Output the [x, y] coordinate of the center of the cell containing the given text.  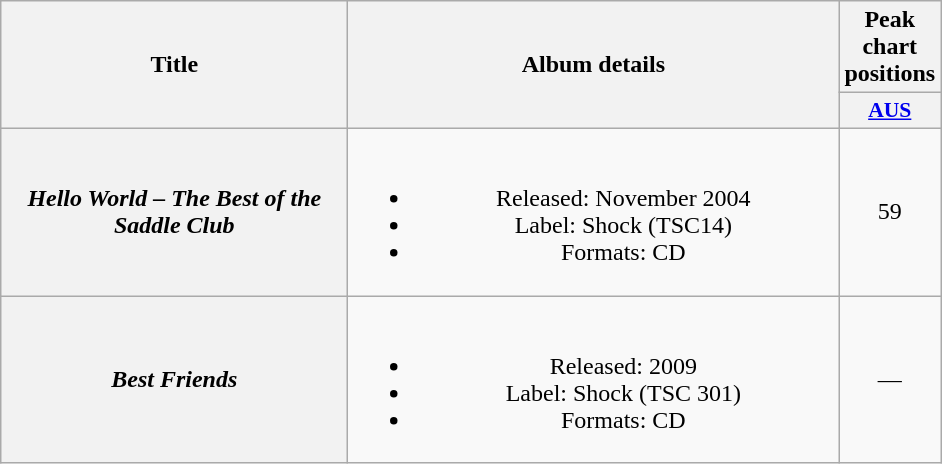
59 [890, 212]
Title [174, 65]
Hello World – The Best of the Saddle Club [174, 212]
Released: November 2004Label: Shock (TSC14)Formats: CD [594, 212]
Best Friends [174, 380]
Released: 2009Label: Shock (TSC 301)Formats: CD [594, 380]
Album details [594, 65]
— [890, 380]
Peak chart positions [890, 47]
AUS [890, 111]
